Find where the given text appears and provide that cell's center as [X, Y] coordinate. 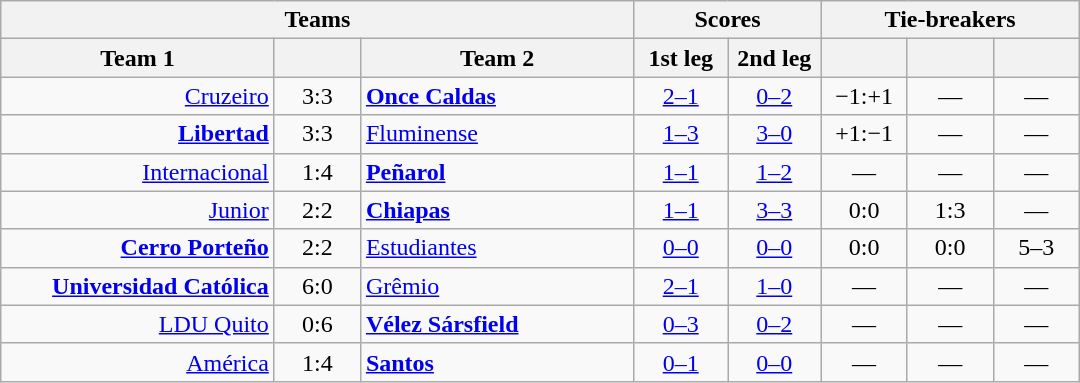
−1:+1 [864, 96]
0:6 [317, 324]
3–3 [775, 210]
Junior [138, 210]
+1:−1 [864, 134]
Cerro Porteño [138, 248]
Peñarol [497, 172]
Universidad Católica [138, 286]
3–0 [775, 134]
Team 2 [497, 58]
Estudiantes [497, 248]
Internacional [138, 172]
LDU Quito [138, 324]
Libertad [138, 134]
Chiapas [497, 210]
1–3 [681, 134]
Fluminense [497, 134]
Vélez Sársfield [497, 324]
5–3 [1036, 248]
1:3 [950, 210]
Cruzeiro [138, 96]
0–1 [681, 362]
6:0 [317, 286]
1–0 [775, 286]
Tie-breakers [950, 20]
Grêmio [497, 286]
Teams [318, 20]
América [138, 362]
1st leg [681, 58]
Once Caldas [497, 96]
2nd leg [775, 58]
0–3 [681, 324]
1–2 [775, 172]
Santos [497, 362]
Team 1 [138, 58]
Scores [728, 20]
